Output the [x, y] coordinate of the center of the cell containing the given text.  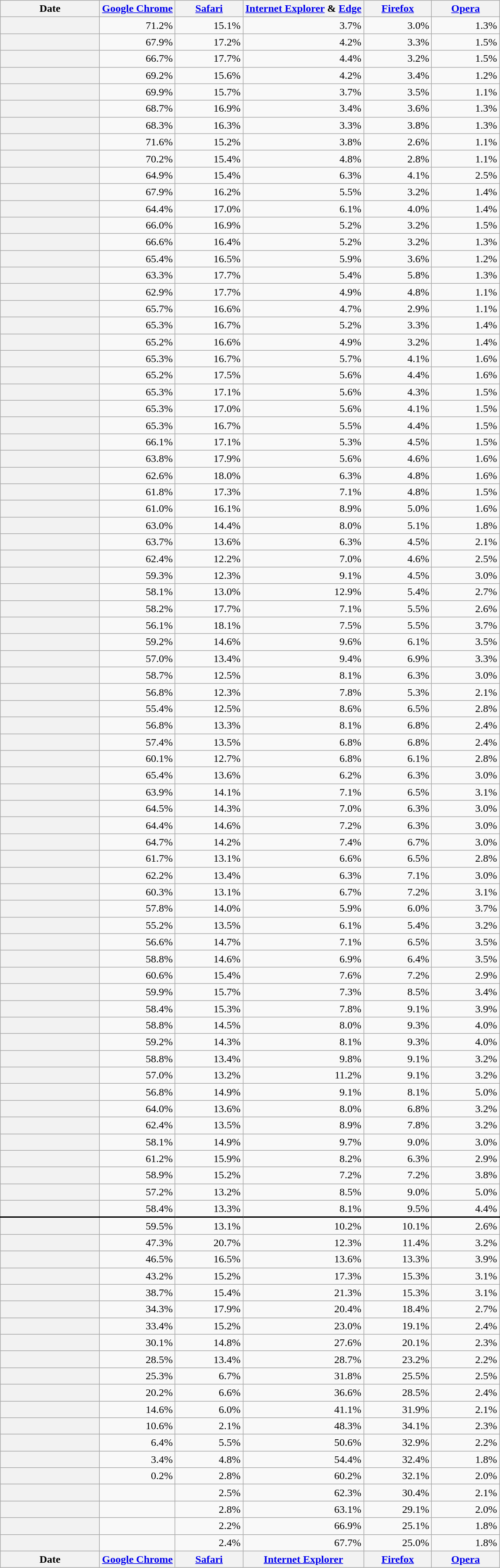
12.7% [209, 759]
30.4% [398, 1493]
64.9% [137, 175]
17.5% [209, 375]
62.6% [137, 475]
67.7% [303, 1543]
21.3% [303, 1293]
9.4% [303, 659]
32.9% [398, 1443]
16.2% [209, 192]
11.4% [398, 1243]
71.2% [137, 25]
61.7% [137, 859]
66.0% [137, 226]
58.9% [137, 1175]
16.4% [209, 242]
71.6% [137, 142]
17.2% [209, 42]
25.3% [137, 1376]
66.9% [303, 1526]
14.8% [209, 1342]
69.2% [137, 75]
10.1% [398, 1226]
66.6% [137, 242]
69.9% [137, 92]
7.3% [303, 992]
9.7% [303, 1142]
23.0% [303, 1326]
54.4% [303, 1459]
7.5% [303, 625]
55.4% [137, 708]
56.6% [137, 942]
14.7% [209, 942]
56.1% [137, 625]
14.1% [209, 792]
25.1% [398, 1526]
57.2% [137, 1192]
23.2% [398, 1359]
19.1% [398, 1326]
47.3% [137, 1243]
59.5% [137, 1226]
Internet Explorer & Edge [303, 9]
60.6% [137, 975]
5.1% [398, 525]
63.3% [137, 275]
14.2% [209, 842]
8.2% [303, 1159]
28.7% [303, 1359]
66.7% [137, 59]
9.6% [303, 642]
9.8% [303, 1059]
68.7% [137, 109]
38.7% [137, 1293]
14.5% [209, 1025]
4.7% [303, 309]
50.6% [303, 1443]
29.1% [398, 1509]
64.7% [137, 842]
27.6% [303, 1342]
61.8% [137, 492]
5.8% [398, 275]
46.5% [137, 1259]
16.3% [209, 125]
64.5% [137, 809]
9.5% [398, 1209]
4.3% [398, 392]
63.0% [137, 525]
30.1% [137, 1342]
11.2% [303, 1075]
15.6% [209, 75]
59.3% [137, 575]
66.1% [137, 442]
62.2% [137, 875]
31.9% [398, 1409]
12.2% [209, 559]
57.4% [137, 742]
60.3% [137, 892]
58.7% [137, 675]
6.2% [303, 775]
63.8% [137, 458]
63.7% [137, 542]
41.1% [303, 1409]
15.9% [209, 1159]
18.1% [209, 625]
61.2% [137, 1159]
60.1% [137, 759]
7.6% [303, 975]
31.8% [303, 1376]
34.1% [398, 1426]
16.1% [209, 509]
10.2% [303, 1226]
68.3% [137, 125]
20.1% [398, 1342]
10.6% [137, 1426]
58.2% [137, 609]
0.2% [137, 1476]
60.2% [303, 1476]
25.5% [398, 1376]
12.9% [303, 592]
36.6% [303, 1392]
61.0% [137, 509]
33.4% [137, 1326]
62.9% [137, 292]
65.7% [137, 309]
48.3% [303, 1426]
70.2% [137, 159]
14.4% [209, 525]
Internet Explorer [303, 1559]
25.0% [398, 1543]
59.9% [137, 992]
34.3% [137, 1309]
64.0% [137, 1109]
15.1% [209, 25]
20.2% [137, 1392]
63.9% [137, 792]
13.0% [209, 592]
7.4% [303, 842]
18.0% [209, 475]
32.4% [398, 1459]
8.6% [303, 708]
14.0% [209, 909]
43.2% [137, 1276]
5.7% [303, 359]
32.1% [398, 1476]
63.1% [303, 1509]
62.3% [303, 1493]
57.8% [137, 909]
55.2% [137, 925]
20.7% [209, 1243]
18.4% [398, 1309]
20.4% [303, 1309]
